Search for the cell housing the specified text and yield its [x, y] center coordinate. 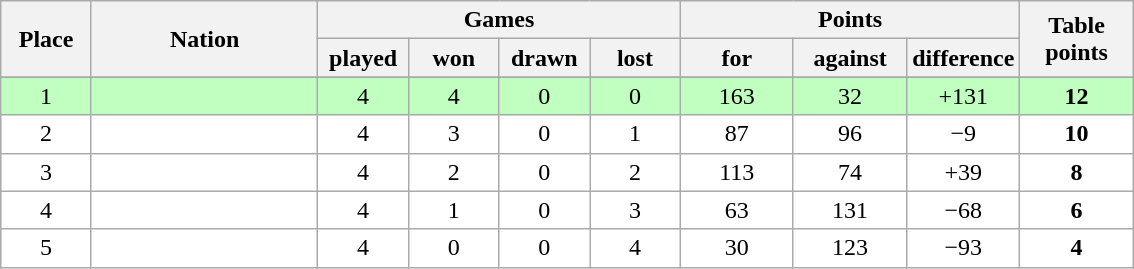
Place [46, 39]
163 [736, 96]
lost [636, 58]
131 [850, 210]
−68 [964, 210]
10 [1076, 134]
Games [499, 20]
96 [850, 134]
−9 [964, 134]
30 [736, 248]
123 [850, 248]
6 [1076, 210]
played [364, 58]
for [736, 58]
5 [46, 248]
8 [1076, 172]
drawn [544, 58]
won [454, 58]
Nation [204, 39]
63 [736, 210]
74 [850, 172]
Points [850, 20]
87 [736, 134]
+131 [964, 96]
Tablepoints [1076, 39]
against [850, 58]
difference [964, 58]
−93 [964, 248]
113 [736, 172]
12 [1076, 96]
+39 [964, 172]
32 [850, 96]
